Scan for the cell matching the given text and deliver its (X, Y) coordinate at center. 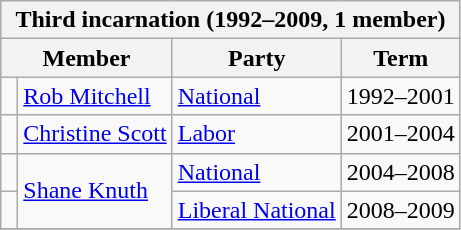
1992–2001 (400, 96)
Shane Knuth (95, 191)
Member (86, 58)
Liberal National (256, 210)
Third incarnation (1992–2009, 1 member) (231, 20)
Christine Scott (95, 134)
2001–2004 (400, 134)
2008–2009 (400, 210)
Rob Mitchell (95, 96)
Labor (256, 134)
Term (400, 58)
2004–2008 (400, 172)
Party (256, 58)
